Provide the (X, Y) coordinate of the cell's center where the given text is located.  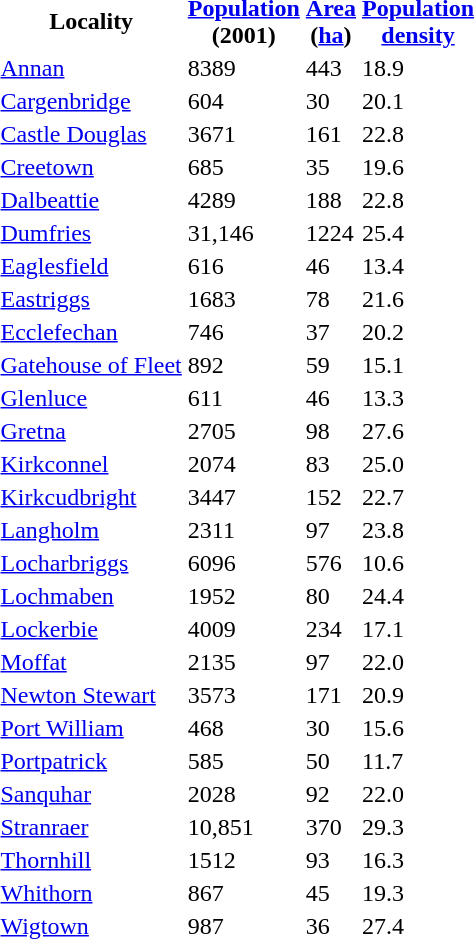
10,851 (244, 827)
4289 (244, 200)
892 (244, 365)
2074 (244, 464)
8389 (244, 68)
4009 (244, 629)
171 (330, 695)
746 (244, 332)
2135 (244, 662)
1224 (330, 233)
234 (330, 629)
1683 (244, 299)
685 (244, 167)
2311 (244, 530)
3573 (244, 695)
35 (330, 167)
6096 (244, 563)
152 (330, 497)
3447 (244, 497)
93 (330, 860)
867 (244, 893)
92 (330, 794)
1512 (244, 860)
616 (244, 266)
78 (330, 299)
576 (330, 563)
59 (330, 365)
45 (330, 893)
188 (330, 200)
468 (244, 728)
50 (330, 761)
3671 (244, 134)
370 (330, 827)
1952 (244, 596)
604 (244, 101)
611 (244, 398)
98 (330, 431)
443 (330, 68)
2705 (244, 431)
161 (330, 134)
83 (330, 464)
37 (330, 332)
31,146 (244, 233)
585 (244, 761)
2028 (244, 794)
80 (330, 596)
